Output the [x, y] coordinate of the center of the cell containing the given text.  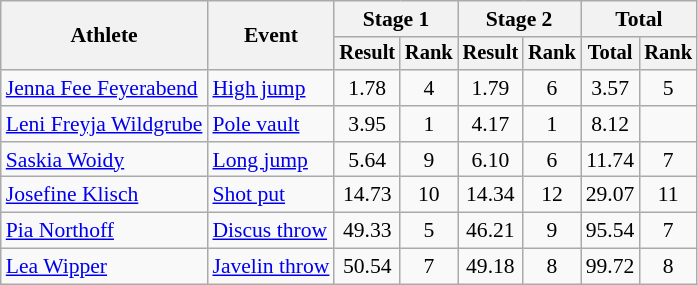
50.54 [367, 267]
Lea Wipper [104, 267]
Jenna Fee Feyerabend [104, 88]
95.54 [610, 231]
Event [270, 36]
14.73 [367, 195]
Shot put [270, 195]
12 [552, 195]
Pole vault [270, 124]
5.64 [367, 160]
49.18 [491, 267]
8.12 [610, 124]
Stage 1 [396, 19]
3.95 [367, 124]
Pia Northoff [104, 231]
10 [429, 195]
High jump [270, 88]
1.79 [491, 88]
49.33 [367, 231]
Long jump [270, 160]
Javelin throw [270, 267]
Josefine Klisch [104, 195]
4 [429, 88]
6.10 [491, 160]
3.57 [610, 88]
Leni Freyja Wildgrube [104, 124]
14.34 [491, 195]
11.74 [610, 160]
1.78 [367, 88]
Stage 2 [520, 19]
29.07 [610, 195]
11 [668, 195]
4.17 [491, 124]
Saskia Woidy [104, 160]
46.21 [491, 231]
Athlete [104, 36]
Discus throw [270, 231]
99.72 [610, 267]
